Provide the [X, Y] coordinate of the cell's center where the given text is located.  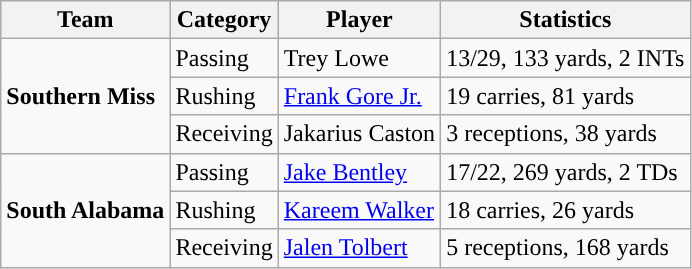
Jakarius Caston [359, 134]
Category [224, 20]
5 receptions, 168 yards [566, 248]
Jalen Tolbert [359, 248]
South Alabama [86, 210]
13/29, 133 yards, 2 INTs [566, 58]
Statistics [566, 20]
Player [359, 20]
19 carries, 81 yards [566, 96]
Southern Miss [86, 96]
Jake Bentley [359, 172]
Kareem Walker [359, 210]
Team [86, 20]
Trey Lowe [359, 58]
3 receptions, 38 yards [566, 134]
17/22, 269 yards, 2 TDs [566, 172]
Frank Gore Jr. [359, 96]
18 carries, 26 yards [566, 210]
